Detect which cell encompasses the target text, then output its (X, Y) center coordinate. 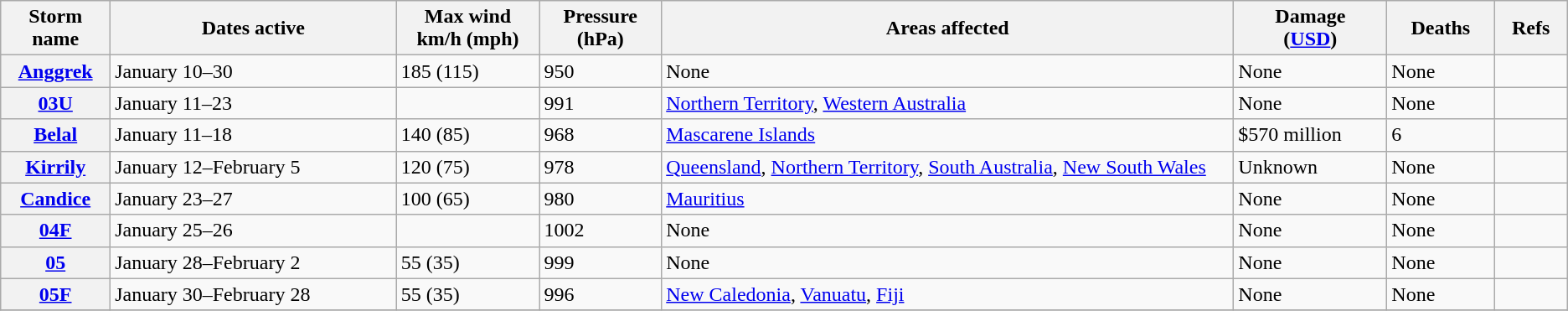
Refs (1531, 29)
978 (601, 167)
04F (55, 231)
1002 (601, 231)
100 (65) (467, 199)
Mascarene Islands (948, 135)
Candice (55, 199)
Northern Territory, Western Australia (948, 103)
Kirrily (55, 167)
Damage(USD) (1310, 29)
968 (601, 135)
January 10–30 (254, 71)
185 (115) (467, 71)
January 23–27 (254, 199)
6 (1441, 135)
03U (55, 103)
January 11–23 (254, 103)
New Caledonia, Vanuatu, Fiji (948, 294)
January 25–26 (254, 231)
Deaths (1441, 29)
996 (601, 294)
Unknown (1310, 167)
05 (55, 262)
999 (601, 262)
January 30–February 28 (254, 294)
Anggrek (55, 71)
980 (601, 199)
05F (55, 294)
120 (75) (467, 167)
Areas affected (948, 29)
Belal (55, 135)
January 11–18 (254, 135)
950 (601, 71)
Queensland, Northern Territory, South Australia, New South Wales (948, 167)
January 28–February 2 (254, 262)
Storm name (55, 29)
Mauritius (948, 199)
$570 million (1310, 135)
Dates active (254, 29)
Max windkm/h (mph) (467, 29)
January 12–February 5 (254, 167)
991 (601, 103)
Pressure(hPa) (601, 29)
140 (85) (467, 135)
